From the cell containing the given text, extract its center point as [X, Y] coordinate. 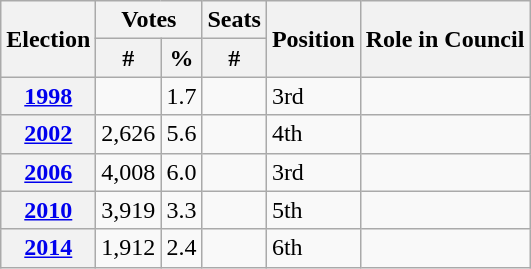
4,008 [128, 172]
Election [48, 39]
1.7 [182, 96]
2.4 [182, 248]
Role in Council [445, 39]
3.3 [182, 210]
5.6 [182, 134]
2010 [48, 210]
4th [313, 134]
6.0 [182, 172]
% [182, 58]
6th [313, 248]
5th [313, 210]
Seats [234, 20]
1998 [48, 96]
Votes [149, 20]
2014 [48, 248]
Position [313, 39]
3,919 [128, 210]
1,912 [128, 248]
2006 [48, 172]
2,626 [128, 134]
2002 [48, 134]
